Locate the cell with the specified text and output its [X, Y] center coordinate. 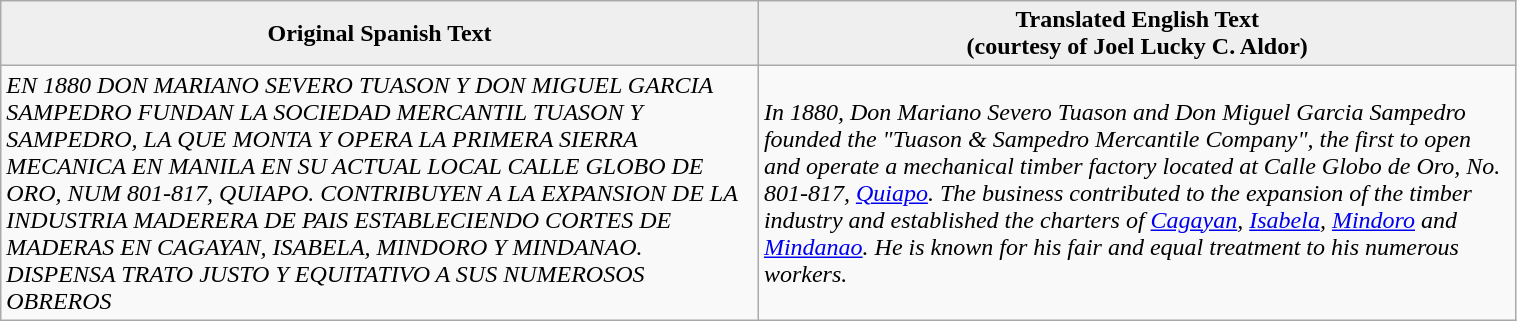
Translated English Text (courtesy of Joel Lucky C. Aldor) [1137, 34]
Original Spanish Text [380, 34]
